Search for the cell housing the specified text and yield its [X, Y] center coordinate. 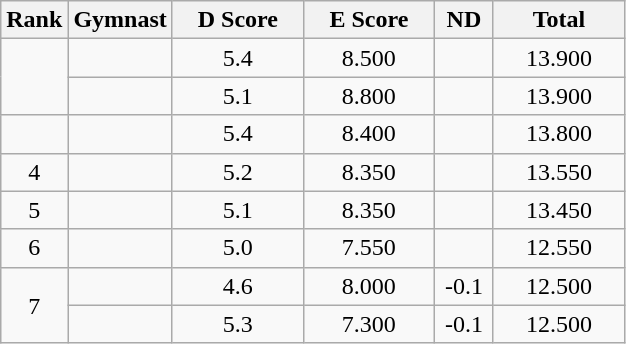
5.2 [238, 172]
4 [34, 172]
D Score [238, 20]
5 [34, 210]
8.800 [368, 96]
5.0 [238, 248]
Rank [34, 20]
13.450 [558, 210]
13.800 [558, 134]
7.300 [368, 324]
8.500 [368, 58]
13.550 [558, 172]
Gymnast [120, 20]
5.3 [238, 324]
8.400 [368, 134]
ND [464, 20]
7.550 [368, 248]
E Score [368, 20]
12.550 [558, 248]
Total [558, 20]
6 [34, 248]
7 [34, 305]
4.6 [238, 286]
8.000 [368, 286]
